From the cell containing the given text, extract its center point as (X, Y) coordinate. 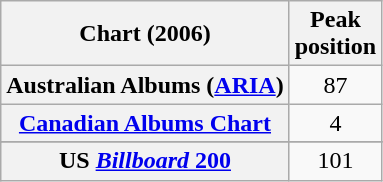
87 (335, 85)
101 (335, 161)
Canadian Albums Chart (145, 123)
Chart (2006) (145, 34)
4 (335, 123)
Australian Albums (ARIA) (145, 85)
Peakposition (335, 34)
US Billboard 200 (145, 161)
